Search for the cell housing the specified text and yield its (X, Y) center coordinate. 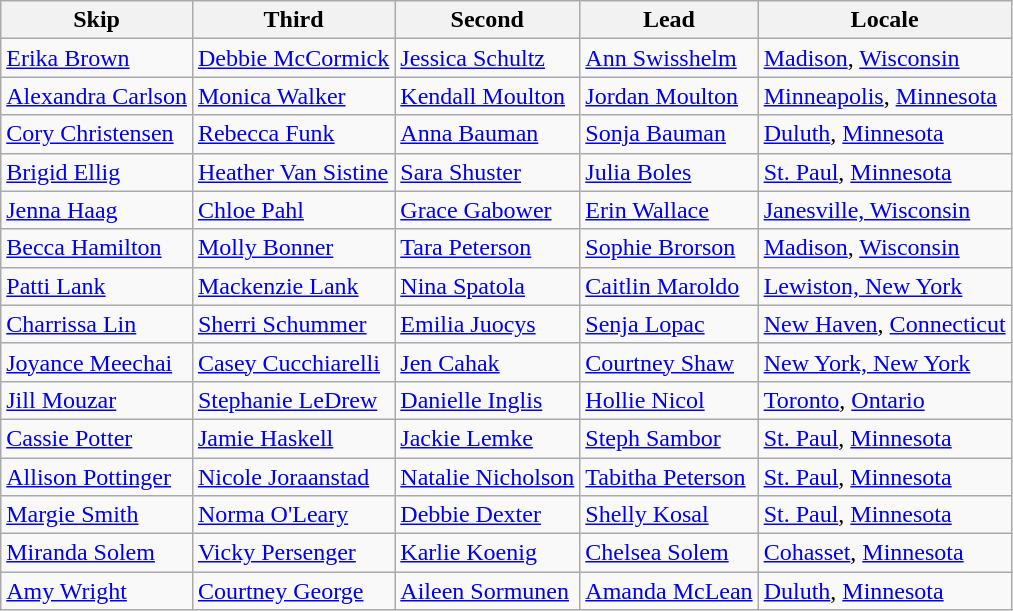
Toronto, Ontario (884, 400)
Alexandra Carlson (97, 96)
Chloe Pahl (293, 210)
Jamie Haskell (293, 438)
Tara Peterson (488, 248)
Second (488, 20)
Steph Sambor (669, 438)
Molly Bonner (293, 248)
Jordan Moulton (669, 96)
Allison Pottinger (97, 477)
Casey Cucchiarelli (293, 362)
Mackenzie Lank (293, 286)
Lead (669, 20)
Hollie Nicol (669, 400)
Becca Hamilton (97, 248)
Amy Wright (97, 591)
Cassie Potter (97, 438)
Jen Cahak (488, 362)
Caitlin Maroldo (669, 286)
Courtney George (293, 591)
Cory Christensen (97, 134)
Lewiston, New York (884, 286)
Debbie Dexter (488, 515)
Janesville, Wisconsin (884, 210)
Danielle Inglis (488, 400)
Erika Brown (97, 58)
Aileen Sormunen (488, 591)
Anna Bauman (488, 134)
Grace Gabower (488, 210)
Sophie Brorson (669, 248)
Jill Mouzar (97, 400)
Joyance Meechai (97, 362)
Tabitha Peterson (669, 477)
Patti Lank (97, 286)
Charrissa Lin (97, 324)
Ann Swisshelm (669, 58)
New Haven, Connecticut (884, 324)
Jenna Haag (97, 210)
Cohasset, Minnesota (884, 553)
Emilia Juocys (488, 324)
Sherri Schummer (293, 324)
Third (293, 20)
Stephanie LeDrew (293, 400)
Locale (884, 20)
Julia Boles (669, 172)
Kendall Moulton (488, 96)
Sara Shuster (488, 172)
Nicole Joraanstad (293, 477)
Vicky Persenger (293, 553)
Natalie Nicholson (488, 477)
Miranda Solem (97, 553)
Norma O'Leary (293, 515)
Brigid Ellig (97, 172)
Margie Smith (97, 515)
Jackie Lemke (488, 438)
Heather Van Sistine (293, 172)
Senja Lopac (669, 324)
Minneapolis, Minnesota (884, 96)
Nina Spatola (488, 286)
Shelly Kosal (669, 515)
Sonja Bauman (669, 134)
Debbie McCormick (293, 58)
Monica Walker (293, 96)
Rebecca Funk (293, 134)
Skip (97, 20)
Courtney Shaw (669, 362)
Erin Wallace (669, 210)
Karlie Koenig (488, 553)
Chelsea Solem (669, 553)
Jessica Schultz (488, 58)
Amanda McLean (669, 591)
New York, New York (884, 362)
